Detect which cell encompasses the target text, then output its (x, y) center coordinate. 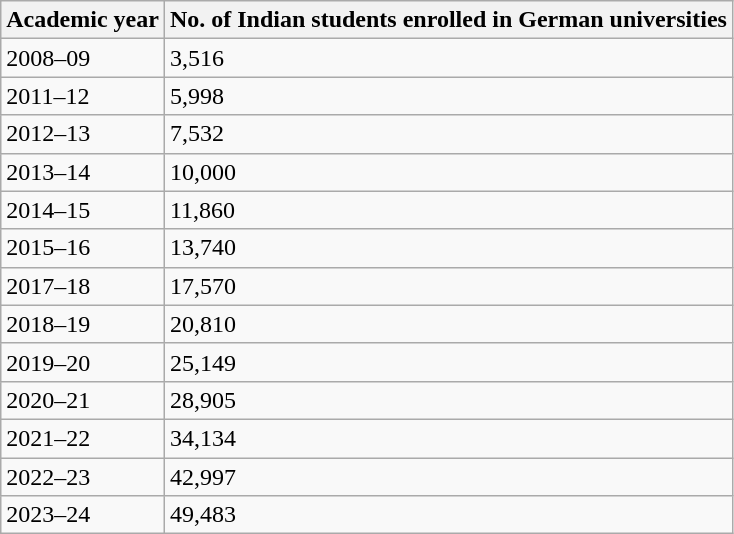
2018–19 (83, 324)
2008–09 (83, 58)
2023–24 (83, 515)
2019–20 (83, 362)
25,149 (448, 362)
49,483 (448, 515)
11,860 (448, 210)
2015–16 (83, 248)
42,997 (448, 477)
No. of Indian students enrolled in German universities (448, 20)
17,570 (448, 286)
28,905 (448, 400)
2012–13 (83, 134)
34,134 (448, 438)
3,516 (448, 58)
2020–21 (83, 400)
20,810 (448, 324)
2011–12 (83, 96)
Academic year (83, 20)
2013–14 (83, 172)
2017–18 (83, 286)
10,000 (448, 172)
7,532 (448, 134)
2021–22 (83, 438)
13,740 (448, 248)
5,998 (448, 96)
2022–23 (83, 477)
2014–15 (83, 210)
